Extract the (x, y) coordinate from the center of the cell holding the provided text.  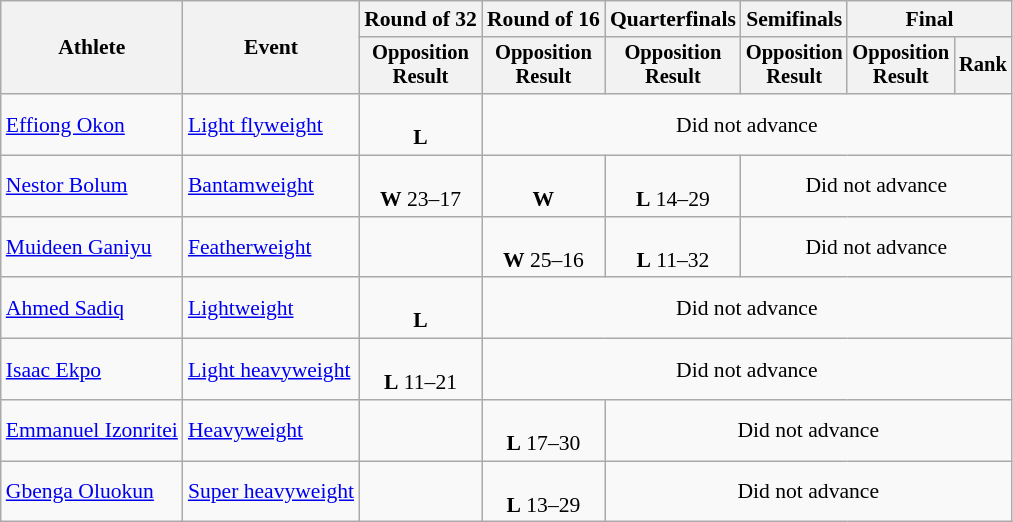
Quarterfinals (673, 19)
L 11–21 (420, 370)
Muideen Ganiyu (92, 248)
Heavyweight (271, 430)
L 17–30 (544, 430)
Semifinals (794, 19)
Featherweight (271, 248)
Round of 32 (420, 19)
Final (929, 19)
Lightweight (271, 308)
L 13–29 (544, 492)
Light heavyweight (271, 370)
W 25–16 (544, 248)
Event (271, 48)
Emmanuel Izonritei (92, 430)
Round of 16 (544, 19)
Bantamweight (271, 186)
L 14–29 (673, 186)
Rank (983, 66)
W (544, 186)
Gbenga Oluokun (92, 492)
Ahmed Sadiq (92, 308)
Isaac Ekpo (92, 370)
Effiong Okon (92, 124)
W 23–17 (420, 186)
Light flyweight (271, 124)
Athlete (92, 48)
L 11–32 (673, 248)
Nestor Bolum (92, 186)
Super heavyweight (271, 492)
